From the cell containing the given text, extract its center point as [X, Y] coordinate. 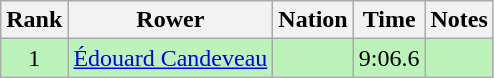
Time [389, 20]
Nation [313, 20]
1 [34, 58]
Édouard Candeveau [170, 58]
Rank [34, 20]
9:06.6 [389, 58]
Rower [170, 20]
Notes [459, 20]
